Find where the given text appears and provide that cell's center as (X, Y) coordinate. 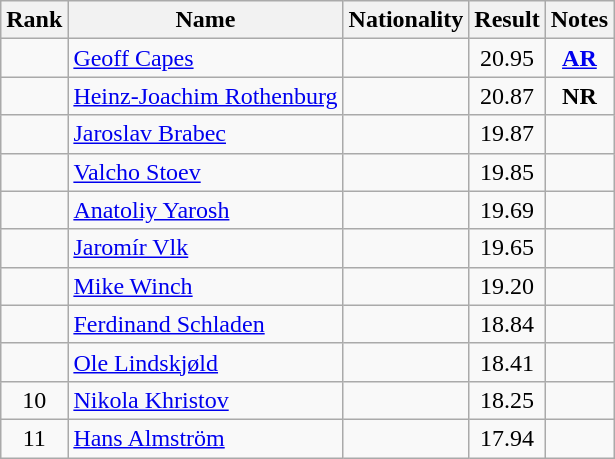
19.20 (507, 286)
19.69 (507, 210)
11 (34, 438)
18.84 (507, 324)
Nationality (406, 20)
Geoff Capes (206, 58)
17.94 (507, 438)
18.25 (507, 400)
Heinz-Joachim Rothenburg (206, 96)
Name (206, 20)
Result (507, 20)
Hans Almström (206, 438)
19.87 (507, 134)
10 (34, 400)
19.65 (507, 248)
NR (579, 96)
Ole Lindskjøld (206, 362)
Mike Winch (206, 286)
Ferdinand Schladen (206, 324)
Jaromír Vlk (206, 248)
19.85 (507, 172)
Nikola Khristov (206, 400)
Rank (34, 20)
Valcho Stoev (206, 172)
Notes (579, 20)
AR (579, 58)
Anatoliy Yarosh (206, 210)
Jaroslav Brabec (206, 134)
20.95 (507, 58)
18.41 (507, 362)
20.87 (507, 96)
